Return (X, Y) of the center of cell containing provided text 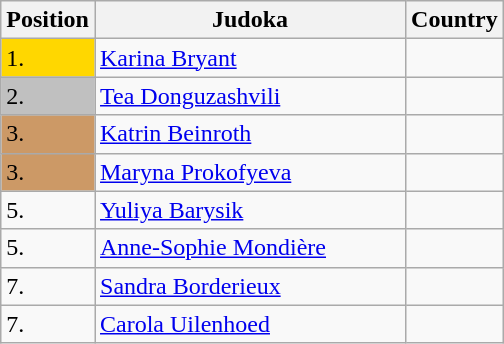
Country (455, 20)
Position (48, 20)
Karina Bryant (250, 58)
Carola Uilenhoed (250, 324)
Yuliya Barysik (250, 210)
Judoka (250, 20)
1. (48, 58)
Maryna Prokofyeva (250, 172)
Katrin Beinroth (250, 134)
Anne-Sophie Mondière (250, 248)
Sandra Borderieux (250, 286)
2. (48, 96)
Tea Donguzashvili (250, 96)
